Provide the [X, Y] coordinate of the cell's center where the given text is located.  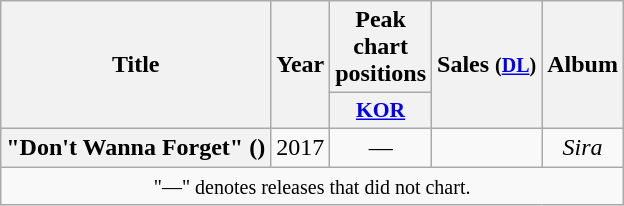
KOR [381, 111]
Sales (DL) [487, 65]
"Don't Wanna Forget" () [136, 147]
Album [583, 65]
Year [300, 65]
Peak chart positions [381, 47]
"—" denotes releases that did not chart. [312, 185]
Title [136, 65]
Sira [583, 147]
2017 [300, 147]
— [381, 147]
